Capture the cell that displays the provided text and extract its [X, Y] central coordinate. 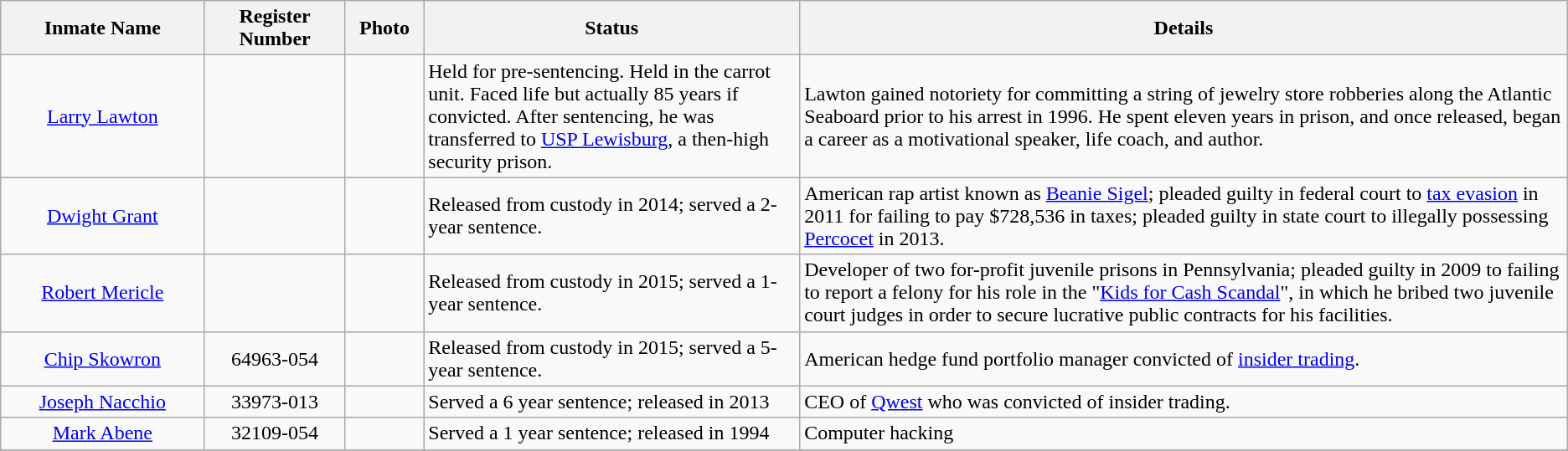
Released from custody in 2015; served a 1-year sentence. [611, 293]
64963-054 [275, 358]
Mark Abene [102, 433]
Photo [384, 28]
Served a 1 year sentence; released in 1994 [611, 433]
Chip Skowron [102, 358]
Status [611, 28]
Released from custody in 2014; served a 2-year sentence. [611, 216]
Served a 6 year sentence; released in 2013 [611, 402]
33973-013 [275, 402]
Register Number [275, 28]
American hedge fund portfolio manager convicted of insider trading. [1184, 358]
Computer hacking [1184, 433]
32109-054 [275, 433]
Released from custody in 2015; served a 5-year sentence. [611, 358]
CEO of Qwest who was convicted of insider trading. [1184, 402]
Joseph Nacchio [102, 402]
Inmate Name [102, 28]
Details [1184, 28]
Larry Lawton [102, 116]
Robert Mericle [102, 293]
Dwight Grant [102, 216]
